Detect which cell encompasses the target text, then output its (X, Y) center coordinate. 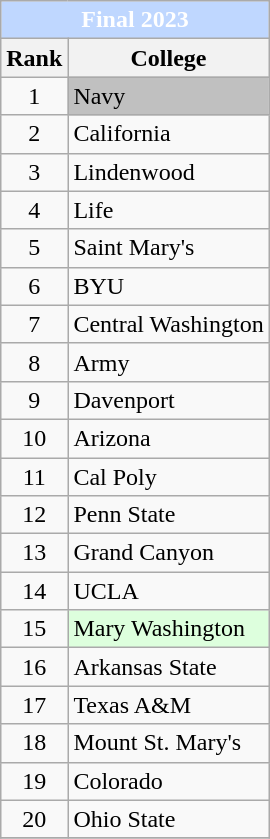
Arizona (168, 438)
12 (34, 515)
Rank (34, 58)
Texas A&M (168, 705)
Central Washington (168, 324)
College (168, 58)
9 (34, 400)
Ohio State (168, 819)
California (168, 134)
BYU (168, 286)
6 (34, 286)
Lindenwood (168, 172)
2 (34, 134)
Cal Poly (168, 477)
Mary Washington (168, 629)
Arkansas State (168, 667)
15 (34, 629)
11 (34, 477)
Mount St. Mary's (168, 743)
Navy (168, 96)
Final 2023 (135, 20)
Army (168, 362)
18 (34, 743)
Davenport (168, 400)
Penn State (168, 515)
16 (34, 667)
UCLA (168, 591)
4 (34, 210)
13 (34, 553)
1 (34, 96)
7 (34, 324)
19 (34, 781)
20 (34, 819)
Colorado (168, 781)
17 (34, 705)
Grand Canyon (168, 553)
14 (34, 591)
Life (168, 210)
5 (34, 248)
Saint Mary's (168, 248)
10 (34, 438)
8 (34, 362)
3 (34, 172)
